Pinpoint the cell where the given text exists, returning its [X, Y] midpoint coordinate. 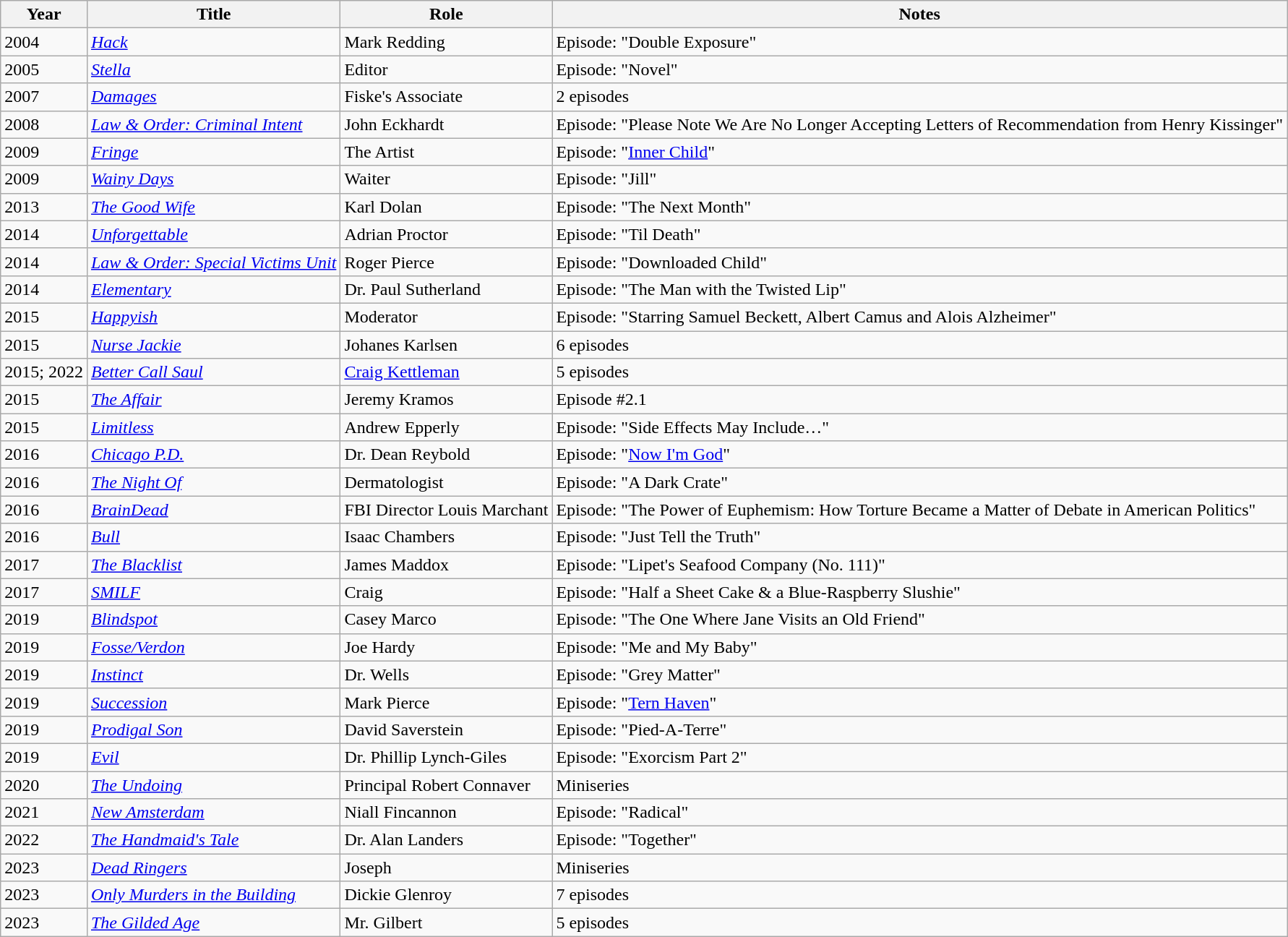
Role [447, 14]
Bull [213, 537]
The Undoing [213, 784]
Episode #2.1 [919, 400]
Episode: "Lipet's Seafood Company (No. 111)" [919, 565]
Episode: "A Dark Crate" [919, 482]
Instinct [213, 675]
Episode: "Side Effects May Include…" [919, 427]
Hack [213, 42]
Better Call Saul [213, 372]
Limitless [213, 427]
Episode: "Double Exposure" [919, 42]
Episode: "Just Tell the Truth" [919, 537]
2008 [44, 124]
Joseph [447, 868]
The Good Wife [213, 207]
2013 [44, 207]
Principal Robert Connaver [447, 784]
The Handmaid's Tale [213, 840]
Mark Redding [447, 42]
Casey Marco [447, 620]
Craig [447, 592]
Dickie Glenroy [447, 895]
2004 [44, 42]
2 episodes [919, 97]
6 episodes [919, 345]
Episode: "The One Where Jane Visits an Old Friend" [919, 620]
2020 [44, 784]
David Saverstein [447, 730]
Adrian Proctor [447, 234]
Elementary [213, 289]
Dr. Phillip Lynch-Giles [447, 757]
Only Murders in the Building [213, 895]
Wainy Days [213, 179]
Fiske's Associate [447, 97]
Episode: "Novel" [919, 69]
Moderator [447, 317]
Karl Dolan [447, 207]
Episode: "Jill" [919, 179]
Dr. Dean Reybold [447, 455]
Roger Pierce [447, 262]
Episode: "The Next Month" [919, 207]
Dermatologist [447, 482]
Isaac Chambers [447, 537]
Episode: "Radical" [919, 813]
Waiter [447, 179]
Happyish [213, 317]
Episode: "Grey Matter" [919, 675]
SMILF [213, 592]
Dr. Wells [447, 675]
Blindspot [213, 620]
Law & Order: Criminal Intent [213, 124]
The Night Of [213, 482]
Year [44, 14]
2007 [44, 97]
Law & Order: Special Victims Unit [213, 262]
BrainDead [213, 510]
Dr. Paul Sutherland [447, 289]
2021 [44, 813]
Episode: "Me and My Baby" [919, 647]
Episode: "Downloaded Child" [919, 262]
Episode: "Til Death" [919, 234]
The Blacklist [213, 565]
Episode: "The Man with the Twisted Lip" [919, 289]
Editor [447, 69]
Episode: "The Power of Euphemism: How Torture Became a Matter of Debate in American Politics" [919, 510]
Title [213, 14]
The Affair [213, 400]
Stella [213, 69]
Fringe [213, 152]
Johanes Karlsen [447, 345]
Joe Hardy [447, 647]
7 episodes [919, 895]
Episode: "Inner Child" [919, 152]
Episode: "Tern Haven" [919, 702]
Mark Pierce [447, 702]
Notes [919, 14]
Mr. Gilbert [447, 923]
Episode: "Exorcism Part 2" [919, 757]
Episode: "Half a Sheet Cake & a Blue-Raspberry Slushie" [919, 592]
2005 [44, 69]
Niall Fincannon [447, 813]
Episode: "Please Note We Are No Longer Accepting Letters of Recommendation from Henry Kissinger" [919, 124]
2022 [44, 840]
Chicago P.D. [213, 455]
Episode: "Now I'm God" [919, 455]
FBI Director Louis Marchant [447, 510]
Prodigal Son [213, 730]
Unforgettable [213, 234]
Episode: "Starring Samuel Beckett, Albert Camus and Alois Alzheimer" [919, 317]
Episode: "Together" [919, 840]
New Amsterdam [213, 813]
Craig Kettleman [447, 372]
Dr. Alan Landers [447, 840]
Dead Ringers [213, 868]
Succession [213, 702]
Damages [213, 97]
Evil [213, 757]
Episode: "Pied-A-Terre" [919, 730]
John Eckhardt [447, 124]
The Gilded Age [213, 923]
James Maddox [447, 565]
Fosse/Verdon [213, 647]
The Artist [447, 152]
Nurse Jackie [213, 345]
2015; 2022 [44, 372]
Andrew Epperly [447, 427]
Jeremy Kramos [447, 400]
